Return [x, y] of the center of cell containing provided text 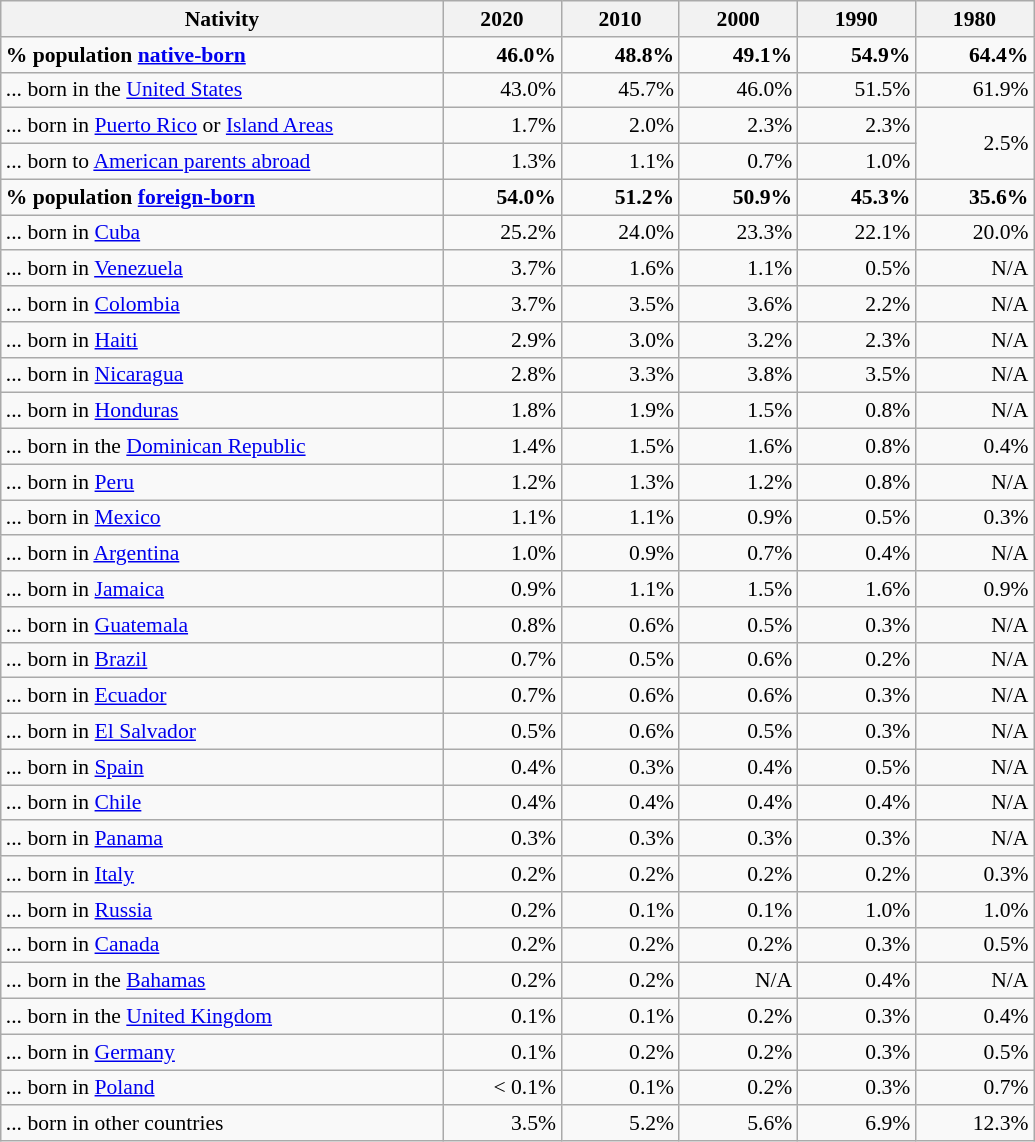
3.3% [620, 375]
51.5% [856, 90]
2.2% [856, 304]
... born in Colombia [222, 304]
3.8% [738, 375]
20.0% [974, 233]
64.4% [974, 55]
2.9% [502, 340]
... born in the United Kingdom [222, 1017]
... born in Guatemala [222, 625]
2.0% [620, 126]
12.3% [974, 1124]
< 0.1% [502, 1088]
5.2% [620, 1124]
2010 [620, 19]
... born in Venezuela [222, 269]
... born in Spain [222, 767]
2.5% [974, 144]
45.7% [620, 90]
2020 [502, 19]
25.2% [502, 233]
49.1% [738, 55]
2000 [738, 19]
... born in Nicaragua [222, 375]
1.9% [620, 411]
... born in Argentina [222, 554]
54.9% [856, 55]
35.6% [974, 197]
51.2% [620, 197]
... born in El Salvador [222, 732]
... born in Ecuador [222, 696]
... born in Russia [222, 910]
1.4% [502, 447]
... born in Mexico [222, 518]
... born in Honduras [222, 411]
... born in Poland [222, 1088]
... born in Jamaica [222, 589]
22.1% [856, 233]
Nativity [222, 19]
... born in Canada [222, 945]
% population native-born [222, 55]
24.0% [620, 233]
... born in Germany [222, 1052]
1.7% [502, 126]
1980 [974, 19]
... born in other countries [222, 1124]
54.0% [502, 197]
6.9% [856, 1124]
1990 [856, 19]
50.9% [738, 197]
... born in Brazil [222, 660]
43.0% [502, 90]
... born in Panama [222, 839]
... born in Haiti [222, 340]
... born in the Bahamas [222, 981]
... born in Cuba [222, 233]
45.3% [856, 197]
23.3% [738, 233]
3.2% [738, 340]
... born in the Dominican Republic [222, 447]
% population foreign-born [222, 197]
... born in Puerto Rico or Island Areas [222, 126]
... born in Chile [222, 803]
... born in Italy [222, 874]
2.8% [502, 375]
... born to American parents abroad [222, 162]
... born in the United States [222, 90]
3.0% [620, 340]
61.9% [974, 90]
1.8% [502, 411]
3.6% [738, 304]
... born in Peru [222, 482]
48.8% [620, 55]
5.6% [738, 1124]
